Scan for the cell matching the given text and deliver its [X, Y] coordinate at center. 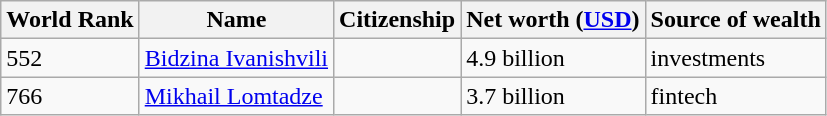
Citizenship [398, 20]
4.9 billion [553, 58]
Net worth (USD) [553, 20]
766 [70, 96]
Bidzina Ivanishvili [236, 58]
552 [70, 58]
fintech [736, 96]
Source of wealth [736, 20]
Mikhail Lomtadze [236, 96]
Name [236, 20]
investments [736, 58]
3.7 billion [553, 96]
World Rank [70, 20]
